Detect which cell encompasses the target text, then output its [x, y] center coordinate. 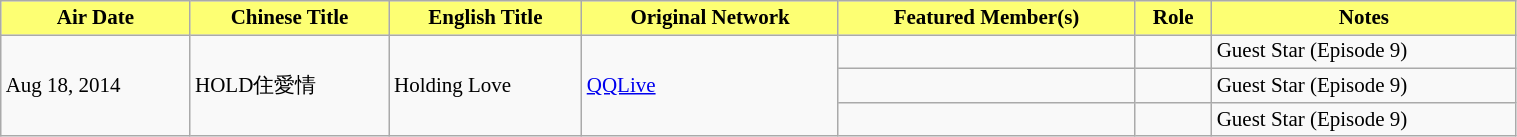
Air Date [96, 18]
Holding Love [486, 86]
QQLive [710, 86]
English Title [486, 18]
Aug 18, 2014 [96, 86]
Chinese Title [290, 18]
HOLD住愛情 [290, 86]
Role [1174, 18]
Original Network [710, 18]
Featured Member(s) [986, 18]
Notes [1364, 18]
